Detect which cell encompasses the target text, then output its (x, y) center coordinate. 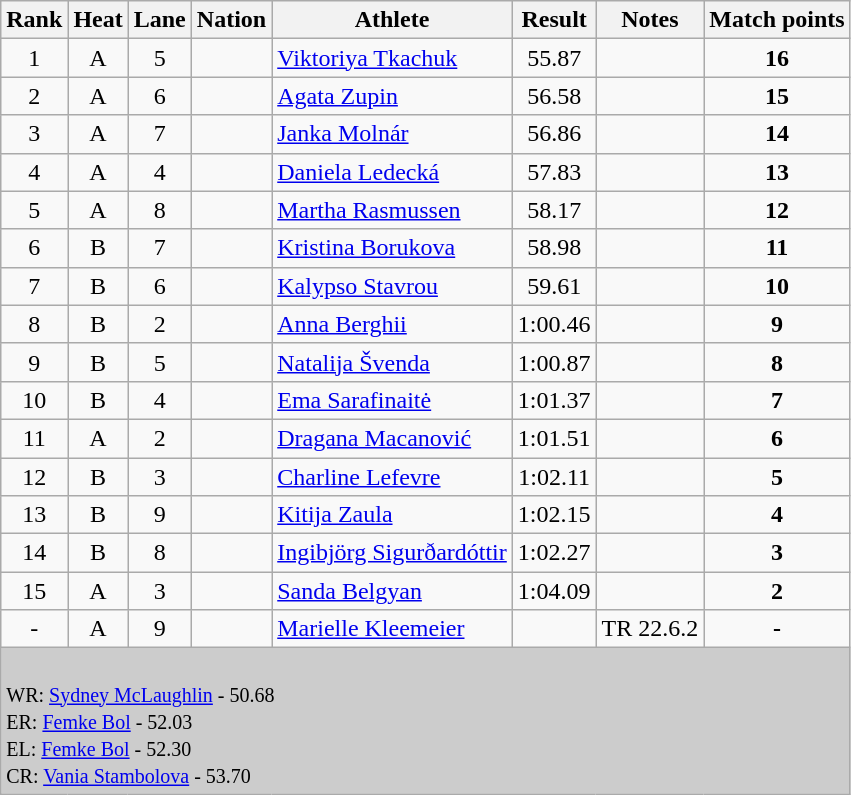
1:01.37 (554, 400)
56.86 (554, 134)
Marielle Kleemeier (392, 629)
Ingibjörg Sigurðardóttir (392, 553)
58.98 (554, 248)
59.61 (554, 286)
Viktoriya Tkachuk (392, 58)
1 (34, 58)
Match points (777, 20)
Daniela Ledecká (392, 172)
Anna Berghii (392, 324)
Nation (231, 20)
Rank (34, 20)
Notes (650, 20)
Kristina Borukova (392, 248)
Dragana Macanović (392, 438)
1:00.87 (554, 362)
Kalypso Stavrou (392, 286)
1:00.46 (554, 324)
1:04.09 (554, 591)
Martha Rasmussen (392, 210)
56.58 (554, 96)
58.17 (554, 210)
Janka Molnár (392, 134)
57.83 (554, 172)
Agata Zupin (392, 96)
TR 22.6.2 (650, 629)
16 (777, 58)
1:01.51 (554, 438)
Result (554, 20)
Athlete (392, 20)
Natalija Švenda (392, 362)
55.87 (554, 58)
Ema Sarafinaitė (392, 400)
WR: Sydney McLaughlin - 50.68ER: Femke Bol - 52.03 EL: Femke Bol - 52.30CR: Vania Stambolova - 53.70 (426, 721)
1:02.15 (554, 515)
1:02.11 (554, 477)
1:02.27 (554, 553)
Heat (98, 20)
Lane (160, 20)
Charline Lefevre (392, 477)
Sanda Belgyan (392, 591)
Kitija Zaula (392, 515)
